Pinpoint the cell where the given text exists, returning its [x, y] midpoint coordinate. 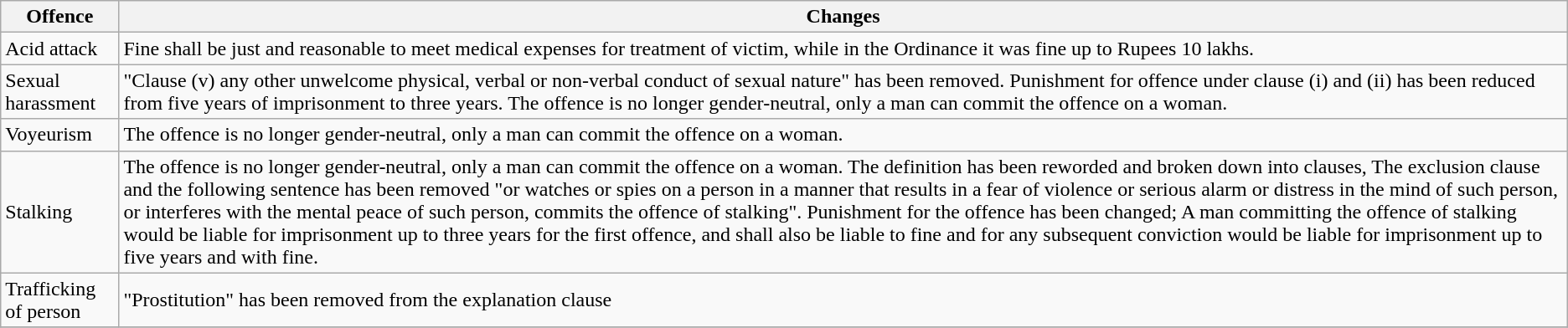
Sexual harassment [60, 92]
Changes [843, 17]
"Prostitution" has been removed from the explanation clause [843, 300]
Offence [60, 17]
Trafficking of person [60, 300]
Acid attack [60, 49]
Fine shall be just and reasonable to meet medical expenses for treatment of victim, while in the Ordinance it was fine up to Rupees 10 lakhs. [843, 49]
Stalking [60, 212]
The offence is no longer gender-neutral, only a man can commit the offence on a woman. [843, 135]
Voyeurism [60, 135]
